Find where the given text appears and provide that cell's center as [X, Y] coordinate. 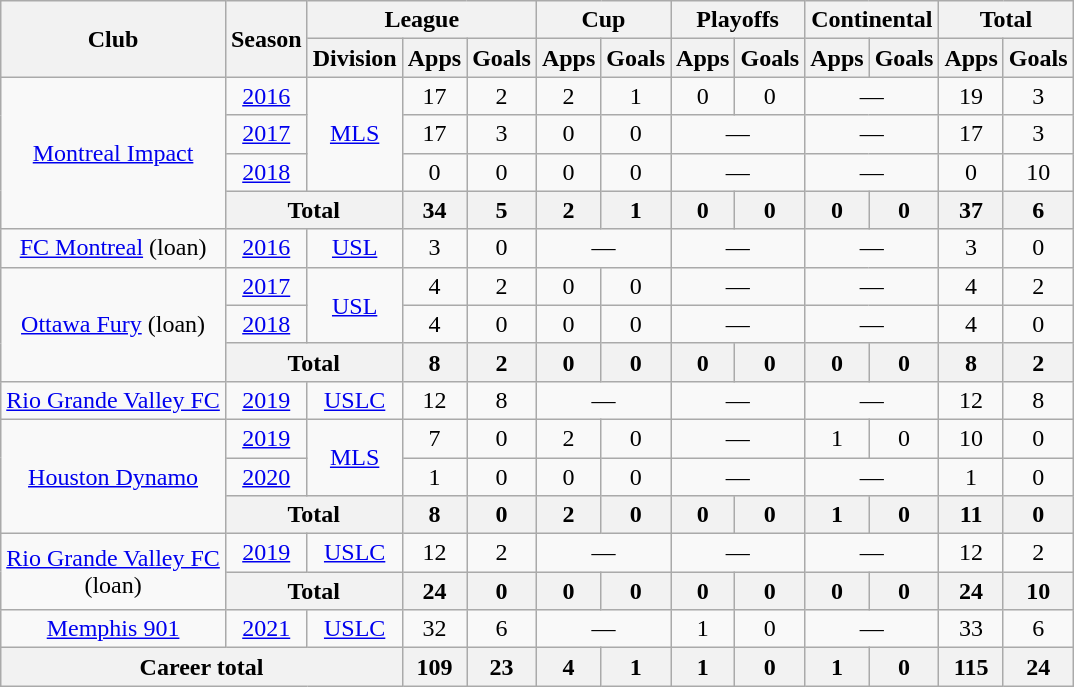
Rio Grande Valley FC [114, 400]
Memphis 901 [114, 629]
2020 [266, 477]
Career total [202, 667]
33 [971, 629]
Playoffs [738, 20]
Cup [603, 20]
11 [971, 515]
34 [434, 210]
37 [971, 210]
2021 [266, 629]
Montreal Impact [114, 153]
115 [971, 667]
109 [434, 667]
Ottawa Fury (loan) [114, 324]
Rio Grande Valley FC(loan) [114, 572]
7 [434, 438]
5 [502, 210]
19 [971, 96]
Division [354, 58]
Season [266, 39]
Club [114, 39]
32 [434, 629]
League [422, 20]
FC Montreal (loan) [114, 248]
Houston Dynamo [114, 476]
23 [502, 667]
Continental [872, 20]
